Search for the cell housing the specified text and yield its [X, Y] center coordinate. 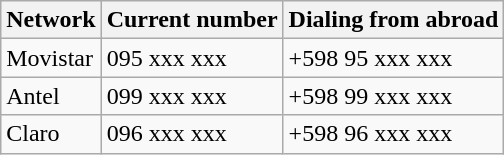
Antel [51, 96]
+598 96 xxx xxx [394, 134]
+598 99 xxx xxx [394, 96]
Claro [51, 134]
Current number [192, 20]
095 xxx xxx [192, 58]
Dialing from abroad [394, 20]
+598 95 xxx xxx [394, 58]
096 xxx xxx [192, 134]
Movistar [51, 58]
Network [51, 20]
099 xxx xxx [192, 96]
